Return [x, y] of the center of cell containing provided text 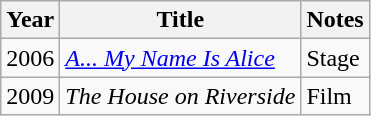
2006 [30, 58]
Year [30, 20]
Title [180, 20]
A... My Name Is Alice [180, 58]
The House on Riverside [180, 96]
Stage [335, 58]
2009 [30, 96]
Notes [335, 20]
Film [335, 96]
